Pinpoint the cell where the given text exists, returning its [X, Y] midpoint coordinate. 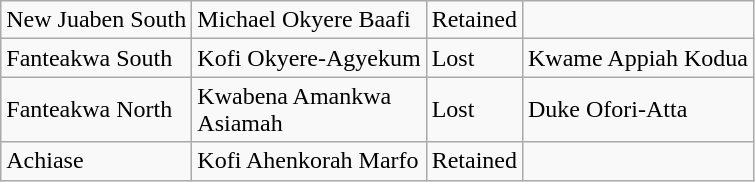
New Juaben South [96, 20]
Fanteakwa North [96, 110]
Kofi Okyere-Agyekum [309, 58]
Kofi Ahenkorah Marfo [309, 161]
Kwame Appiah Kodua [638, 58]
Achiase [96, 161]
Duke Ofori-Atta [638, 110]
Michael Okyere Baafi [309, 20]
Fanteakwa South [96, 58]
Kwabena Amankwa Asiamah [309, 110]
